Return the (x, y) coordinate for the center point of the cell that contains the specified text.  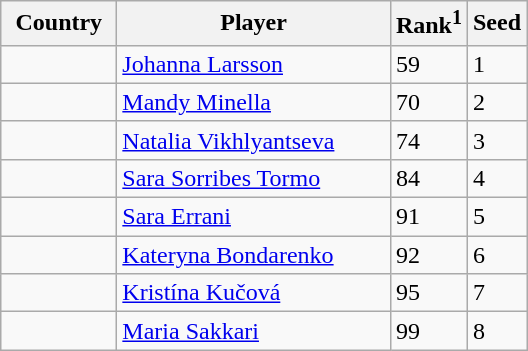
Seed (496, 24)
Kateryna Bondarenko (254, 255)
Player (254, 24)
59 (428, 64)
Rank1 (428, 24)
Country (59, 24)
70 (428, 102)
7 (496, 293)
3 (496, 140)
1 (496, 64)
95 (428, 293)
Kristína Kučová (254, 293)
5 (496, 217)
6 (496, 255)
Mandy Minella (254, 102)
Sara Sorribes Tormo (254, 178)
74 (428, 140)
2 (496, 102)
91 (428, 217)
84 (428, 178)
Maria Sakkari (254, 331)
Sara Errani (254, 217)
Johanna Larsson (254, 64)
92 (428, 255)
8 (496, 331)
Natalia Vikhlyantseva (254, 140)
4 (496, 178)
99 (428, 331)
